Identify which cell holds the provided text, then report its [X, Y] central coordinate. 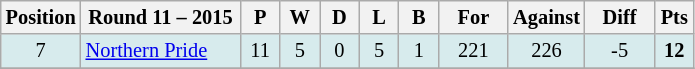
Pts [674, 17]
Round 11 – 2015 [161, 17]
1 [419, 51]
221 [474, 51]
For [474, 17]
Diff [620, 17]
-5 [620, 51]
12 [674, 51]
7 [41, 51]
P [260, 17]
Position [41, 17]
226 [546, 51]
D [340, 17]
11 [260, 51]
0 [340, 51]
B [419, 17]
Northern Pride [161, 51]
W [300, 17]
Against [546, 17]
L [379, 17]
